Return the [X, Y] coordinate for the center point of the cell that contains the specified text.  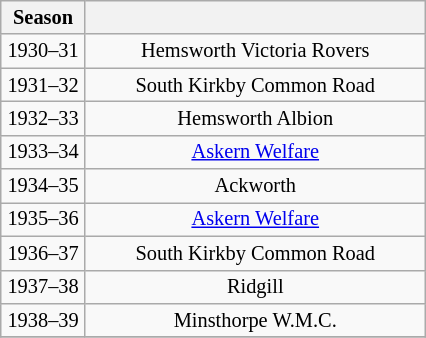
1938–39 [44, 320]
1932–33 [44, 118]
1934–35 [44, 186]
1935–36 [44, 219]
1930–31 [44, 51]
Hemsworth Victoria Rovers [255, 51]
Season [44, 17]
1931–32 [44, 85]
Hemsworth Albion [255, 118]
Ridgill [255, 287]
Minsthorpe W.M.C. [255, 320]
1933–34 [44, 152]
1936–37 [44, 253]
1937–38 [44, 287]
Ackworth [255, 186]
